Find where the given text appears and provide that cell's center as [X, Y] coordinate. 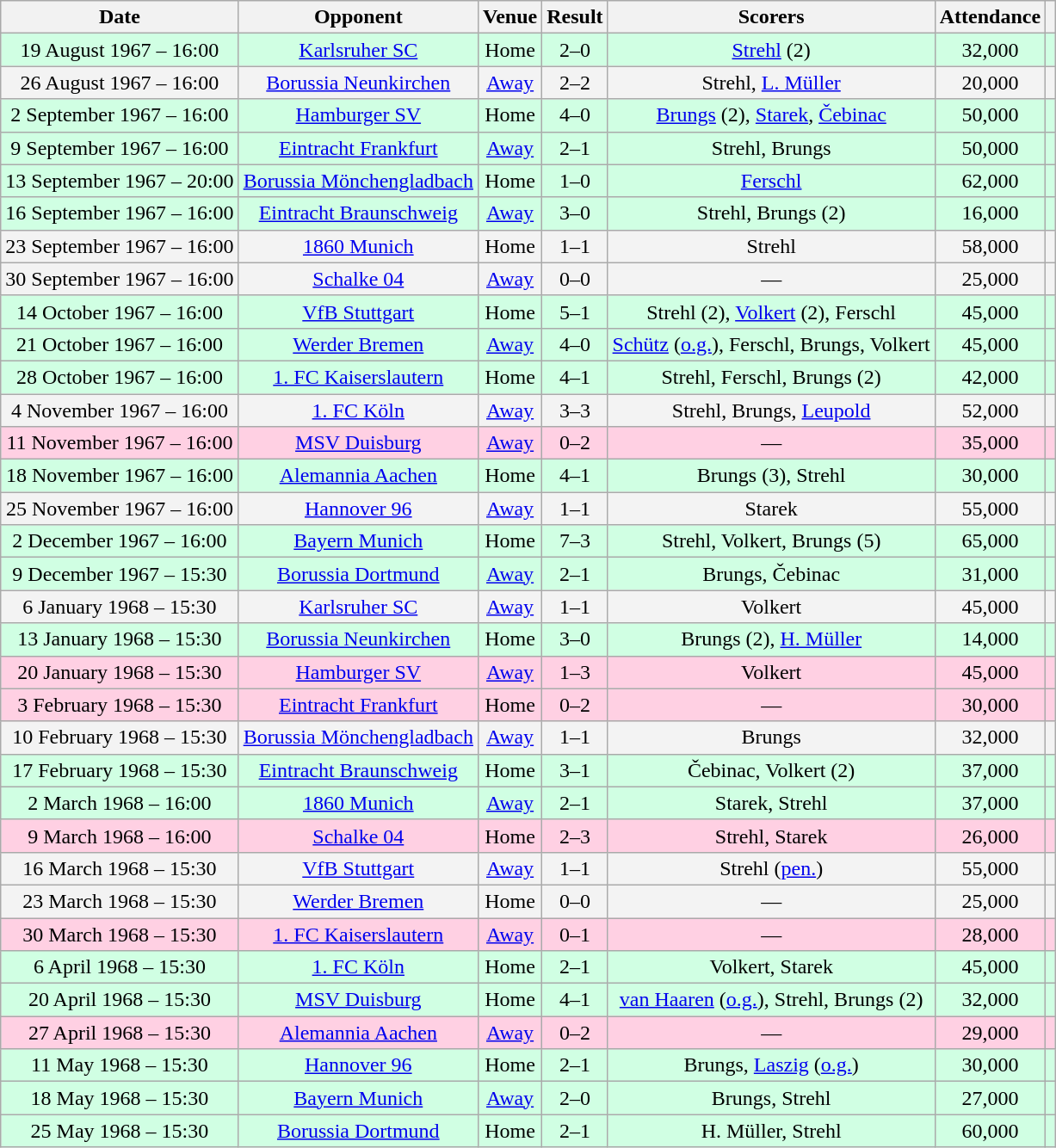
23 September 1967 – 16:00 [120, 246]
Scorers [771, 17]
Brungs (3), Strehl [771, 476]
7–3 [575, 541]
14,000 [990, 639]
Strehl, Brungs, Leupold [771, 410]
Čebinac, Volkert (2) [771, 770]
2–3 [575, 836]
27,000 [990, 1098]
Schütz (o.g.), Ferschl, Brungs, Volkert [771, 344]
18 May 1968 – 15:30 [120, 1098]
9 December 1967 – 15:30 [120, 574]
Strehl, Volkert, Brungs (5) [771, 541]
Venue [509, 17]
Starek [771, 509]
25 May 1968 – 15:30 [120, 1131]
1–0 [575, 181]
27 April 1968 – 15:30 [120, 1033]
3–1 [575, 770]
Starek, Strehl [771, 803]
2 September 1967 – 16:00 [120, 115]
Attendance [990, 17]
17 February 1968 – 15:30 [120, 770]
62,000 [990, 181]
30 September 1967 – 16:00 [120, 279]
Strehl, Brungs (2) [771, 213]
13 September 1967 – 20:00 [120, 181]
10 February 1968 – 15:30 [120, 738]
Brungs (2), H. Müller [771, 639]
16,000 [990, 213]
Strehl [771, 246]
20,000 [990, 83]
3–3 [575, 410]
Volkert, Starek [771, 967]
9 March 1968 – 16:00 [120, 836]
Brungs, Čebinac [771, 574]
13 January 1968 – 15:30 [120, 639]
11 May 1968 – 15:30 [120, 1065]
25 November 1967 – 16:00 [120, 509]
0–1 [575, 934]
65,000 [990, 541]
Strehl (2), Volkert (2), Ferschl [771, 312]
Strehl, Brungs [771, 148]
2–2 [575, 83]
52,000 [990, 410]
Strehl (2) [771, 50]
30 March 1968 – 15:30 [120, 934]
9 September 1967 – 16:00 [120, 148]
1–3 [575, 672]
16 March 1968 – 15:30 [120, 868]
28 October 1967 – 16:00 [120, 377]
11 November 1967 – 16:00 [120, 443]
Date [120, 17]
16 September 1967 – 16:00 [120, 213]
35,000 [990, 443]
2 December 1967 – 16:00 [120, 541]
Strehl, L. Müller [771, 83]
26 August 1967 – 16:00 [120, 83]
58,000 [990, 246]
23 March 1968 – 15:30 [120, 901]
26,000 [990, 836]
19 August 1967 – 16:00 [120, 50]
Strehl, Ferschl, Brungs (2) [771, 377]
Result [575, 17]
3 February 1968 – 15:30 [120, 705]
Brungs (2), Starek, Čebinac [771, 115]
31,000 [990, 574]
Strehl, Starek [771, 836]
Strehl (pen.) [771, 868]
20 January 1968 – 15:30 [120, 672]
Brungs, Laszig (o.g.) [771, 1065]
4 November 1967 – 16:00 [120, 410]
6 April 1968 – 15:30 [120, 967]
21 October 1967 – 16:00 [120, 344]
Brungs, Strehl [771, 1098]
29,000 [990, 1033]
18 November 1967 – 16:00 [120, 476]
van Haaren (o.g.), Strehl, Brungs (2) [771, 1000]
42,000 [990, 377]
6 January 1968 – 15:30 [120, 607]
60,000 [990, 1131]
H. Müller, Strehl [771, 1131]
2 March 1968 – 16:00 [120, 803]
14 October 1967 – 16:00 [120, 312]
5–1 [575, 312]
20 April 1968 – 15:30 [120, 1000]
Brungs [771, 738]
Opponent [358, 17]
Ferschl [771, 181]
28,000 [990, 934]
